Return the (X, Y) coordinate for the center point of the cell that contains the specified text.  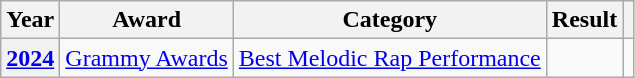
Result (584, 20)
Year (30, 20)
Category (390, 20)
2024 (30, 58)
Grammy Awards (147, 58)
Best Melodic Rap Performance (390, 58)
Award (147, 20)
